Detect which cell encompasses the target text, then output its (x, y) center coordinate. 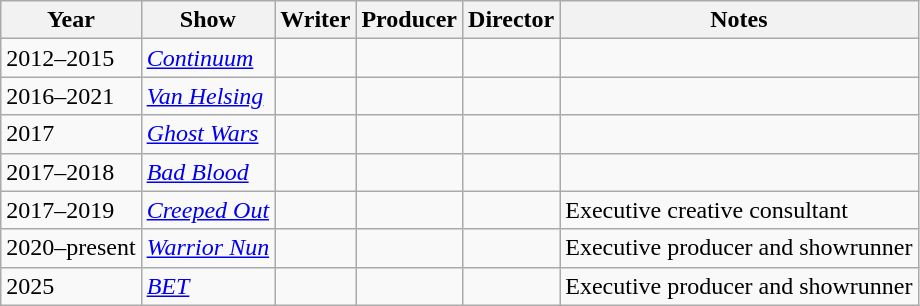
Executive creative consultant (739, 210)
2016–2021 (71, 96)
BET (208, 286)
Ghost Wars (208, 134)
2017 (71, 134)
2017–2019 (71, 210)
2017–2018 (71, 172)
Year (71, 20)
Writer (316, 20)
Continuum (208, 58)
Creeped Out (208, 210)
Van Helsing (208, 96)
Producer (410, 20)
2020–present (71, 248)
2012–2015 (71, 58)
Show (208, 20)
2025 (71, 286)
Warrior Nun (208, 248)
Bad Blood (208, 172)
Director (512, 20)
Notes (739, 20)
